Pinpoint the cell where the given text exists, returning its (x, y) midpoint coordinate. 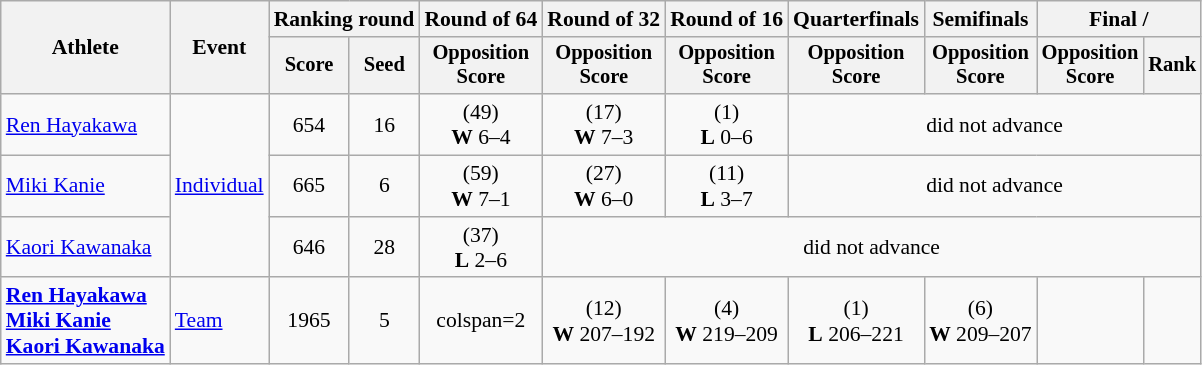
665 (310, 186)
(49)W 6–4 (480, 124)
Individual (220, 186)
Ranking round (344, 19)
Ren HayakawaMiki KanieKaori Kawanaka (86, 322)
(4)W 219–209 (726, 322)
(37)L 2–6 (480, 248)
Round of 32 (604, 19)
Kaori Kawanaka (86, 248)
654 (310, 124)
Seed (384, 66)
6 (384, 186)
(1)L 206–221 (856, 322)
(12)W 207–192 (604, 322)
Miki Kanie (86, 186)
Rank (1172, 66)
Ren Hayakawa (86, 124)
28 (384, 248)
Final / (1119, 19)
5 (384, 322)
1965 (310, 322)
(6)W 209–207 (980, 322)
(1)L 0–6 (726, 124)
Athlete (86, 48)
colspan=2 (480, 322)
646 (310, 248)
Team (220, 322)
Score (310, 66)
16 (384, 124)
(27)W 6–0 (604, 186)
(11)L 3–7 (726, 186)
Event (220, 48)
Semifinals (980, 19)
(59)W 7–1 (480, 186)
Quarterfinals (856, 19)
Round of 16 (726, 19)
(17)W 7–3 (604, 124)
Round of 64 (480, 19)
